Pinpoint the cell where the given text exists, returning its [X, Y] midpoint coordinate. 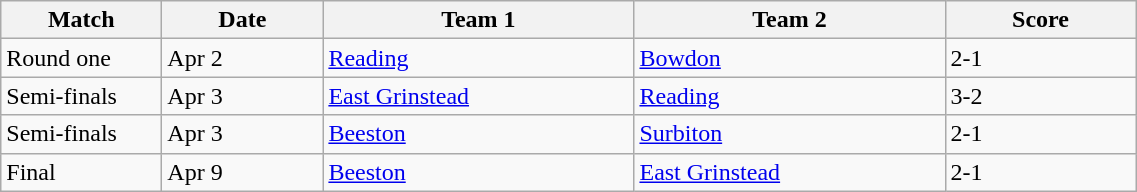
Team 2 [790, 20]
3-2 [1040, 96]
Apr 2 [242, 58]
Team 1 [478, 20]
Round one [82, 58]
Surbiton [790, 134]
Bowdon [790, 58]
Score [1040, 20]
Match [82, 20]
Final [82, 172]
Date [242, 20]
Apr 9 [242, 172]
